Provide the (X, Y) coordinate of the cell's center where the given text is located.  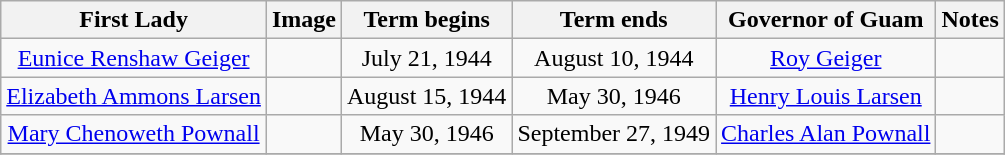
September 27, 1949 (614, 134)
Notes (970, 20)
First Lady (134, 20)
Image (304, 20)
July 21, 1944 (426, 58)
Mary Chenoweth Pownall (134, 134)
Roy Geiger (826, 58)
Charles Alan Pownall (826, 134)
August 15, 1944 (426, 96)
Henry Louis Larsen (826, 96)
Term begins (426, 20)
Governor of Guam (826, 20)
Elizabeth Ammons Larsen (134, 96)
Eunice Renshaw Geiger (134, 58)
Term ends (614, 20)
August 10, 1944 (614, 58)
